Capture the cell that displays the provided text and extract its [X, Y] central coordinate. 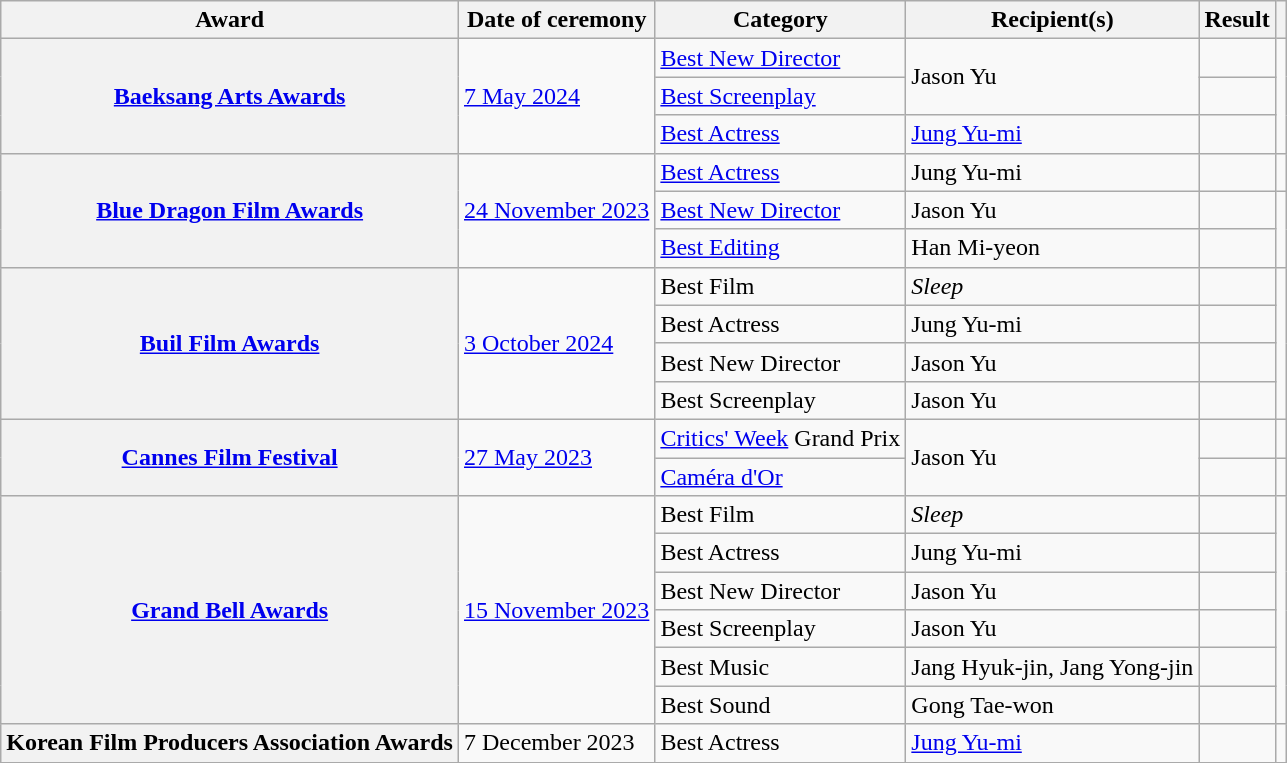
Critics' Week Grand Prix [780, 438]
Blue Dragon Film Awards [230, 210]
Best Sound [780, 705]
Category [780, 20]
27 May 2023 [556, 457]
Date of ceremony [556, 20]
Best Music [780, 667]
Cannes Film Festival [230, 457]
7 May 2024 [556, 96]
Baeksang Arts Awards [230, 96]
Gong Tae-won [1052, 705]
Jang Hyuk-jin, Jang Yong-jin [1052, 667]
7 December 2023 [556, 743]
Caméra d'Or [780, 477]
Buil Film Awards [230, 343]
Best Editing [780, 248]
15 November 2023 [556, 610]
Award [230, 20]
Result [1237, 20]
Grand Bell Awards [230, 610]
Recipient(s) [1052, 20]
Korean Film Producers Association Awards [230, 743]
Han Mi-yeon [1052, 248]
24 November 2023 [556, 210]
3 October 2024 [556, 343]
